Detect which cell encompasses the target text, then output its (X, Y) center coordinate. 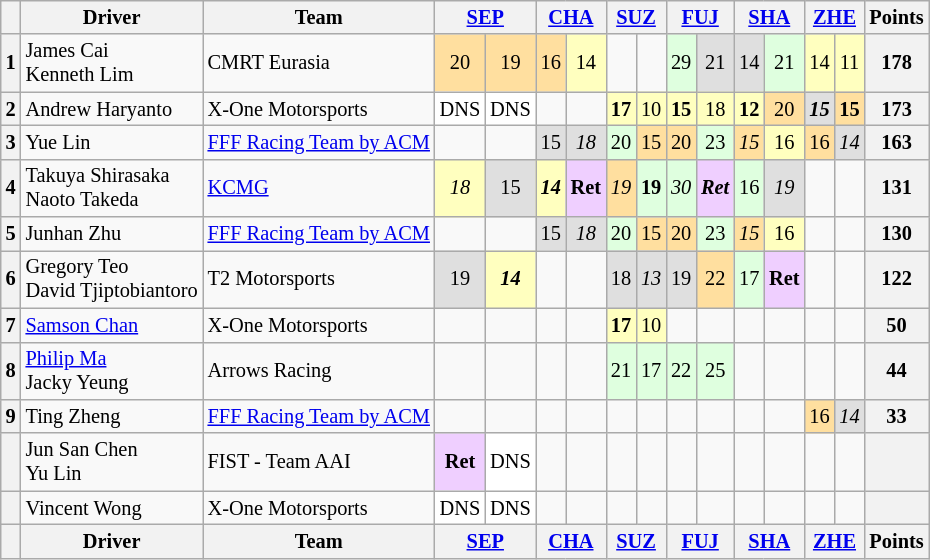
12 (749, 109)
178 (897, 63)
Ting Zheng (112, 416)
131 (897, 188)
Andrew Haryanto (112, 109)
Vincent Wong (112, 508)
Philip Ma Jacky Yeung (112, 371)
7 (11, 325)
8 (11, 371)
CMRT Eurasia (319, 63)
Jun San Chen Yu Lin (112, 462)
163 (897, 142)
9 (11, 416)
122 (897, 279)
Takuya Shirasaka Naoto Takeda (112, 188)
Junhan Zhu (112, 234)
4 (11, 188)
173 (897, 109)
James Cai Kenneth Lim (112, 63)
5 (11, 234)
29 (681, 63)
T2 Motorsports (319, 279)
50 (897, 325)
3 (11, 142)
Yue Lin (112, 142)
13 (651, 279)
2 (11, 109)
130 (897, 234)
Samson Chan (112, 325)
FIST - Team AAI (319, 462)
Gregory Teo David Tjiptobiantoro (112, 279)
44 (897, 371)
1 (11, 63)
11 (849, 63)
6 (11, 279)
30 (681, 188)
25 (715, 371)
KCMG (319, 188)
Arrows Racing (319, 371)
33 (897, 416)
